Detect which cell encompasses the target text, then output its (x, y) center coordinate. 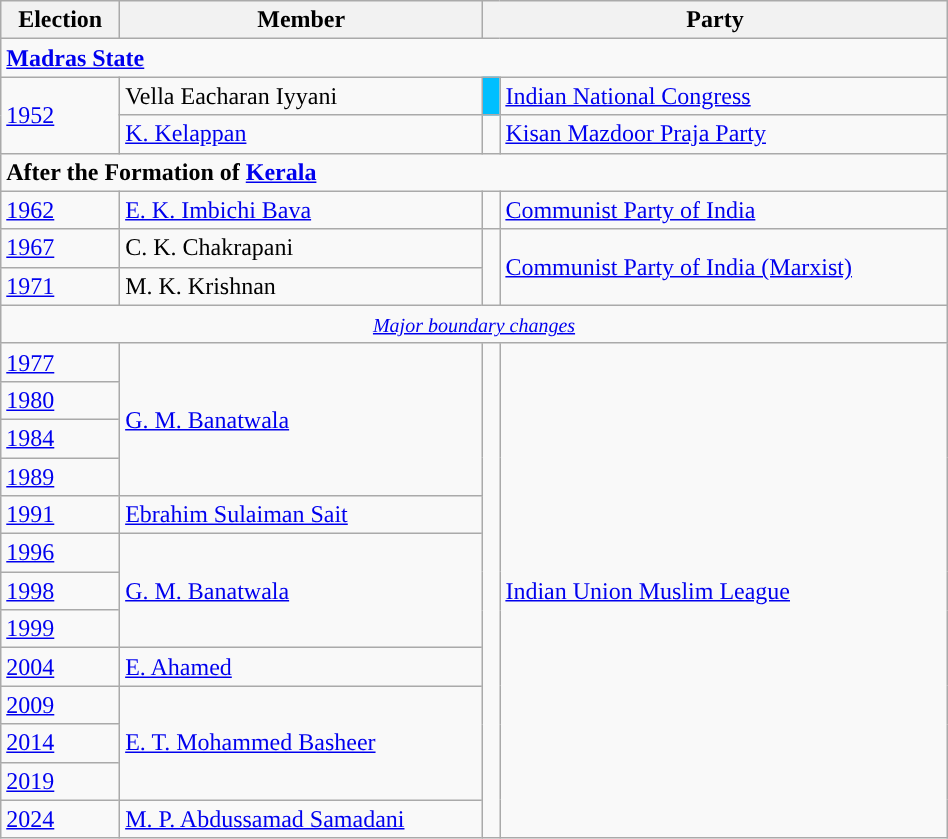
K. Kelappan (302, 134)
C. K. Chakrapani (302, 248)
Communist Party of India (724, 210)
Kisan Mazdoor Praja Party (724, 134)
1980 (60, 400)
1996 (60, 553)
M. P. Abdussamad Samadani (302, 819)
E. T. Mohammed Basheer (302, 743)
E. K. Imbichi Bava (302, 210)
1999 (60, 629)
2009 (60, 705)
After the Formation of Kerala (474, 172)
Major boundary changes (474, 324)
M. K. Krishnan (302, 286)
E. Ahamed (302, 667)
Ebrahim Sulaiman Sait (302, 515)
1989 (60, 477)
1967 (60, 248)
Indian National Congress (724, 96)
1971 (60, 286)
1977 (60, 362)
1984 (60, 438)
Indian Union Muslim League (724, 590)
Vella Eacharan Iyyani (302, 96)
2019 (60, 781)
1991 (60, 515)
2024 (60, 819)
1962 (60, 210)
2014 (60, 743)
Madras State (474, 58)
Communist Party of India (Marxist) (724, 267)
Election (60, 20)
1952 (60, 115)
Party (715, 20)
Member (302, 20)
2004 (60, 667)
1998 (60, 591)
